From the cell containing the given text, extract its center point as [X, Y] coordinate. 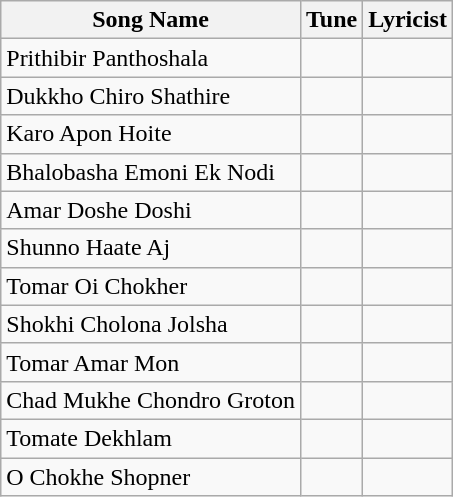
O Chokhe Shopner [151, 477]
Karo Apon Hoite [151, 134]
Song Name [151, 20]
Prithibir Panthoshala [151, 58]
Tomar Amar Mon [151, 362]
Lyricist [408, 20]
Shokhi Cholona Jolsha [151, 324]
Amar Doshe Doshi [151, 210]
Chad Mukhe Chondro Groton [151, 400]
Tune [331, 20]
Tomate Dekhlam [151, 438]
Shunno Haate Aj [151, 248]
Bhalobasha Emoni Ek Nodi [151, 172]
Tomar Oi Chokher [151, 286]
Dukkho Chiro Shathire [151, 96]
